Detect which cell encompasses the target text, then output its [x, y] center coordinate. 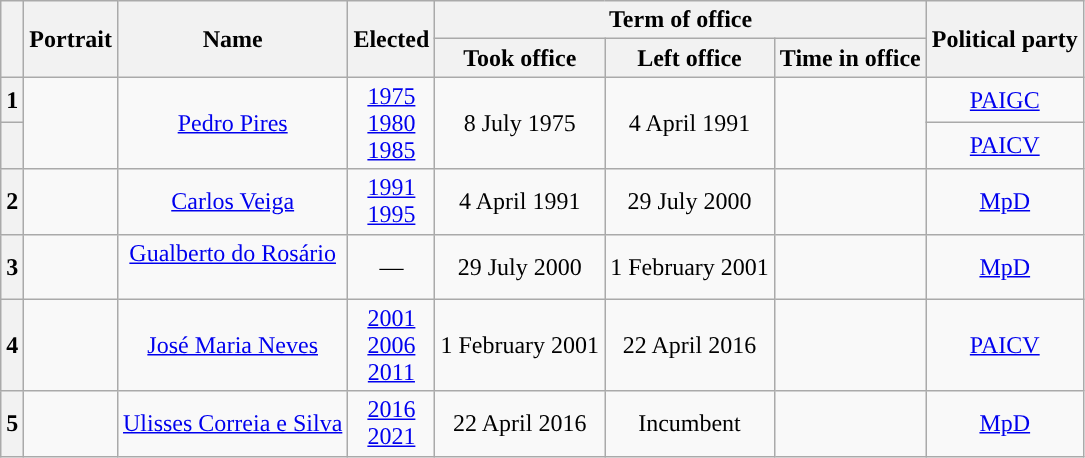
1 [12, 100]
4 [12, 345]
Ulisses Correia e Silva [232, 424]
Gualberto do Rosário [232, 266]
— [392, 266]
Time in office [850, 58]
197519801985 [392, 123]
PAIGC [1004, 100]
Elected [392, 39]
Term of office [680, 20]
2 [12, 202]
Portrait [71, 39]
200120062011 [392, 345]
Incumbent [690, 424]
19911995 [392, 202]
Carlos Veiga [232, 202]
3 [12, 266]
Pedro Pires [232, 123]
5 [12, 424]
José Maria Neves [232, 345]
8 July 1975 [520, 123]
Took office [520, 58]
Left office [690, 58]
Political party [1004, 39]
20162021 [392, 424]
Name [232, 39]
